Return the [x, y] coordinate for the center point of the cell that contains the specified text.  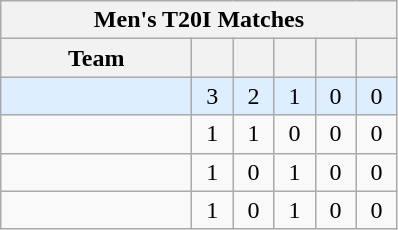
2 [254, 96]
3 [212, 96]
Men's T20I Matches [199, 20]
Team [96, 58]
